Locate the cell with the specified text and output its [X, Y] center coordinate. 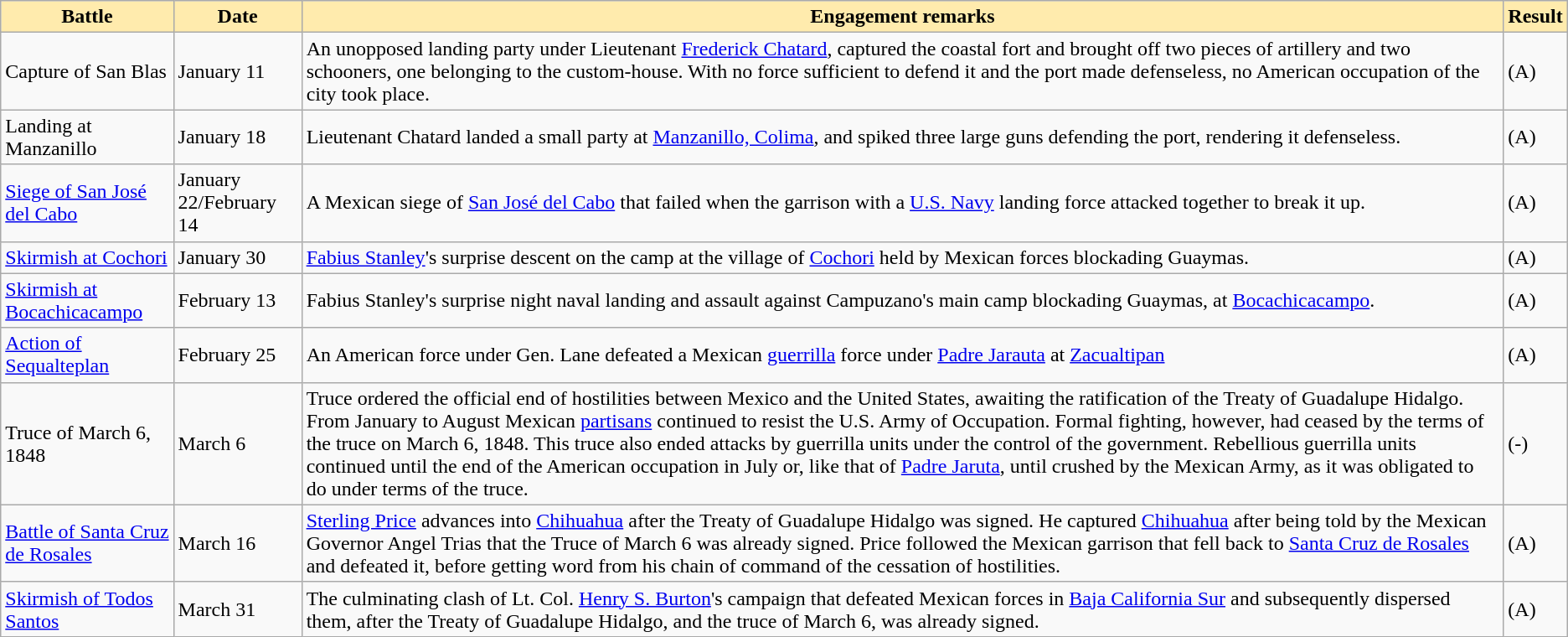
February 25 [238, 355]
January 30 [238, 257]
Siege of San José del Cabo [87, 203]
Battle [87, 17]
Action of Sequalteplan [87, 355]
Truce of March 6, 1848 [87, 443]
Skirmish at Bocachicacampo [87, 300]
January 18 [238, 137]
A Mexican siege of San José del Cabo that failed when the garrison with a U.S. Navy landing force attacked together to break it up. [903, 203]
March 31 [238, 609]
March 6 [238, 443]
March 16 [238, 543]
Engagement remarks [903, 17]
Battle of Santa Cruz de Rosales [87, 543]
Capture of San Blas [87, 71]
Fabius Stanley's surprise descent on the camp at the village of Cochori held by Mexican forces blockading Guaymas. [903, 257]
An American force under Gen. Lane defeated a Mexican guerrilla force under Padre Jarauta at Zacualtipan [903, 355]
February 13 [238, 300]
Date [238, 17]
Skirmish at Cochori [87, 257]
Lieutenant Chatard landed a small party at Manzanillo, Colima, and spiked three large guns defending the port, rendering it defenseless. [903, 137]
Fabius Stanley's surprise night naval landing and assault against Campuzano's main camp blockading Guaymas, at Bocachicacampo. [903, 300]
(-) [1535, 443]
Landing at Manzanillo [87, 137]
Skirmish of Todos Santos [87, 609]
Result [1535, 17]
January 11 [238, 71]
January 22/February 14 [238, 203]
